From the cell containing the given text, extract its center point as [x, y] coordinate. 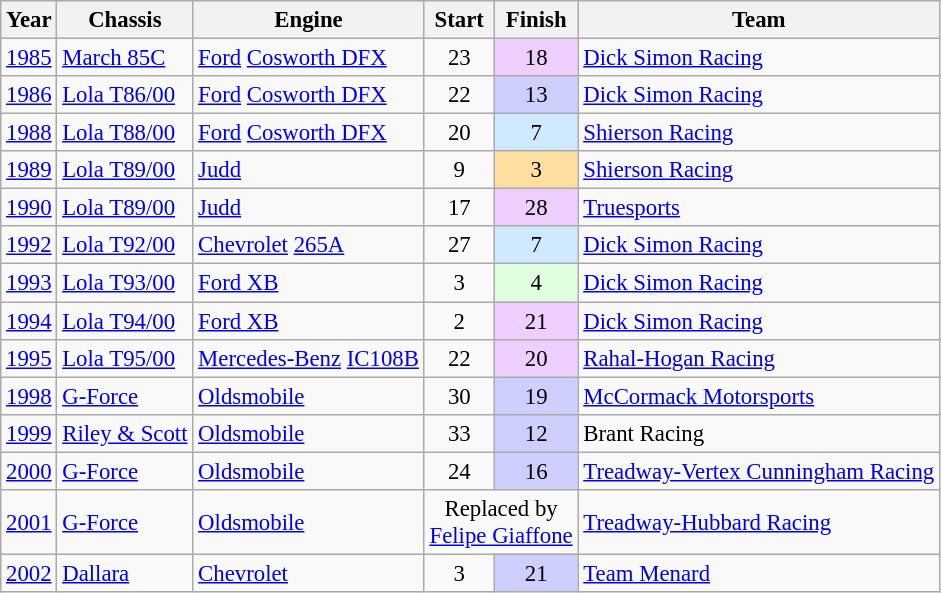
Lola T92/00 [125, 245]
1990 [29, 208]
Riley & Scott [125, 433]
Chassis [125, 20]
1985 [29, 58]
Chevrolet [308, 573]
1993 [29, 283]
Start [459, 20]
1995 [29, 358]
Lola T94/00 [125, 321]
1988 [29, 133]
Replaced byFelipe Giaffone [501, 522]
9 [459, 170]
1986 [29, 95]
Treadway-Hubbard Racing [759, 522]
Team [759, 20]
4 [536, 283]
12 [536, 433]
19 [536, 396]
Lola T93/00 [125, 283]
Finish [536, 20]
27 [459, 245]
McCormack Motorsports [759, 396]
1992 [29, 245]
23 [459, 58]
Team Menard [759, 573]
16 [536, 471]
Engine [308, 20]
28 [536, 208]
Treadway-Vertex Cunningham Racing [759, 471]
2002 [29, 573]
Rahal-Hogan Racing [759, 358]
Lola T86/00 [125, 95]
Lola T95/00 [125, 358]
Chevrolet 265A [308, 245]
30 [459, 396]
Mercedes-Benz IC108B [308, 358]
Brant Racing [759, 433]
March 85C [125, 58]
Lola T88/00 [125, 133]
2001 [29, 522]
1989 [29, 170]
18 [536, 58]
2000 [29, 471]
1999 [29, 433]
33 [459, 433]
17 [459, 208]
Dallara [125, 573]
1994 [29, 321]
13 [536, 95]
24 [459, 471]
Year [29, 20]
2 [459, 321]
Truesports [759, 208]
1998 [29, 396]
